Detect which cell encompasses the target text, then output its (X, Y) center coordinate. 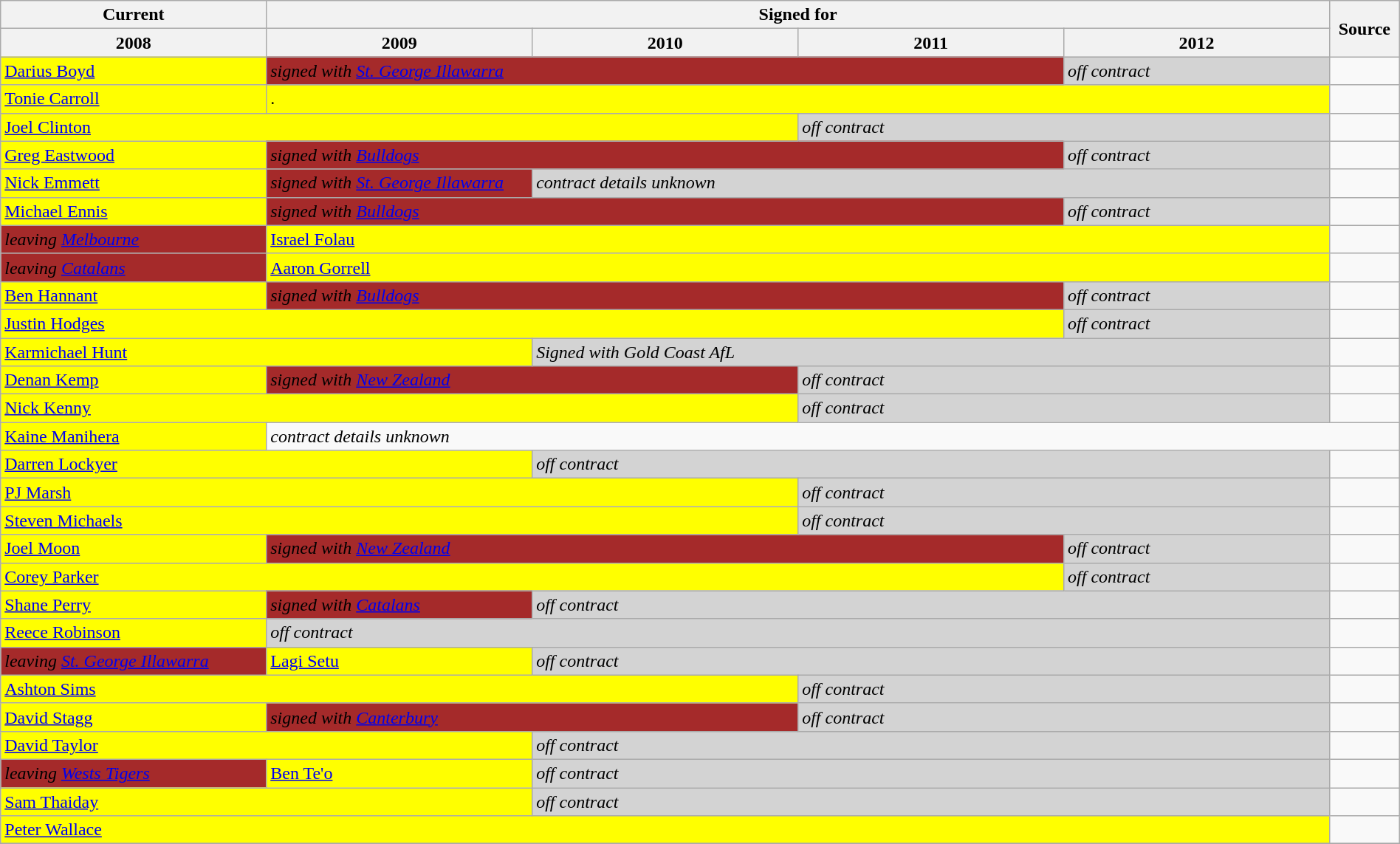
Corey Parker (532, 577)
2010 (665, 43)
Nick Kenny (399, 408)
2011 (931, 43)
Shane Perry (134, 605)
Joel Moon (134, 549)
Ashton Sims (399, 689)
Steven Michaels (399, 521)
. (798, 99)
Signed for (798, 15)
Israel Folau (798, 239)
Ben Te'o (399, 773)
Justin Hodges (532, 323)
David Stagg (134, 717)
leaving St. George Illawarra (134, 661)
Denan Kemp (134, 380)
Greg Eastwood (134, 155)
Lagi Setu (399, 661)
Sam Thaiday (267, 801)
Signed with Gold Coast AfL (931, 352)
signed with Catalans (399, 605)
signed with Canterbury (532, 717)
Source (1365, 29)
leaving Catalans (134, 267)
Darius Boyd (134, 71)
David Taylor (267, 745)
2008 (134, 43)
leaving Melbourne (134, 239)
Tonie Carroll (134, 99)
Aaron Gorrell (798, 267)
Michael Ennis (134, 211)
Peter Wallace (665, 830)
Joel Clinton (399, 127)
Nick Emmett (134, 183)
2012 (1197, 43)
PJ Marsh (399, 493)
Ben Hannant (134, 295)
Karmichael Hunt (267, 352)
Kaine Manihera (134, 436)
2009 (399, 43)
Darren Lockyer (267, 464)
Reece Robinson (134, 633)
leaving Wests Tigers (134, 773)
Current (134, 15)
